Locate the cell with the specified text and output its (x, y) center coordinate. 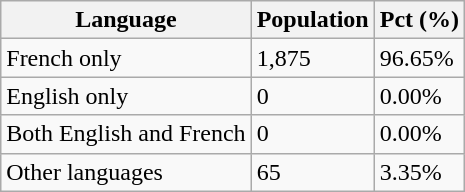
96.65% (419, 58)
65 (312, 172)
English only (126, 96)
3.35% (419, 172)
French only (126, 58)
Pct (%) (419, 20)
Language (126, 20)
Other languages (126, 172)
Population (312, 20)
1,875 (312, 58)
Both English and French (126, 134)
